Identify which cell holds the provided text, then report its [x, y] central coordinate. 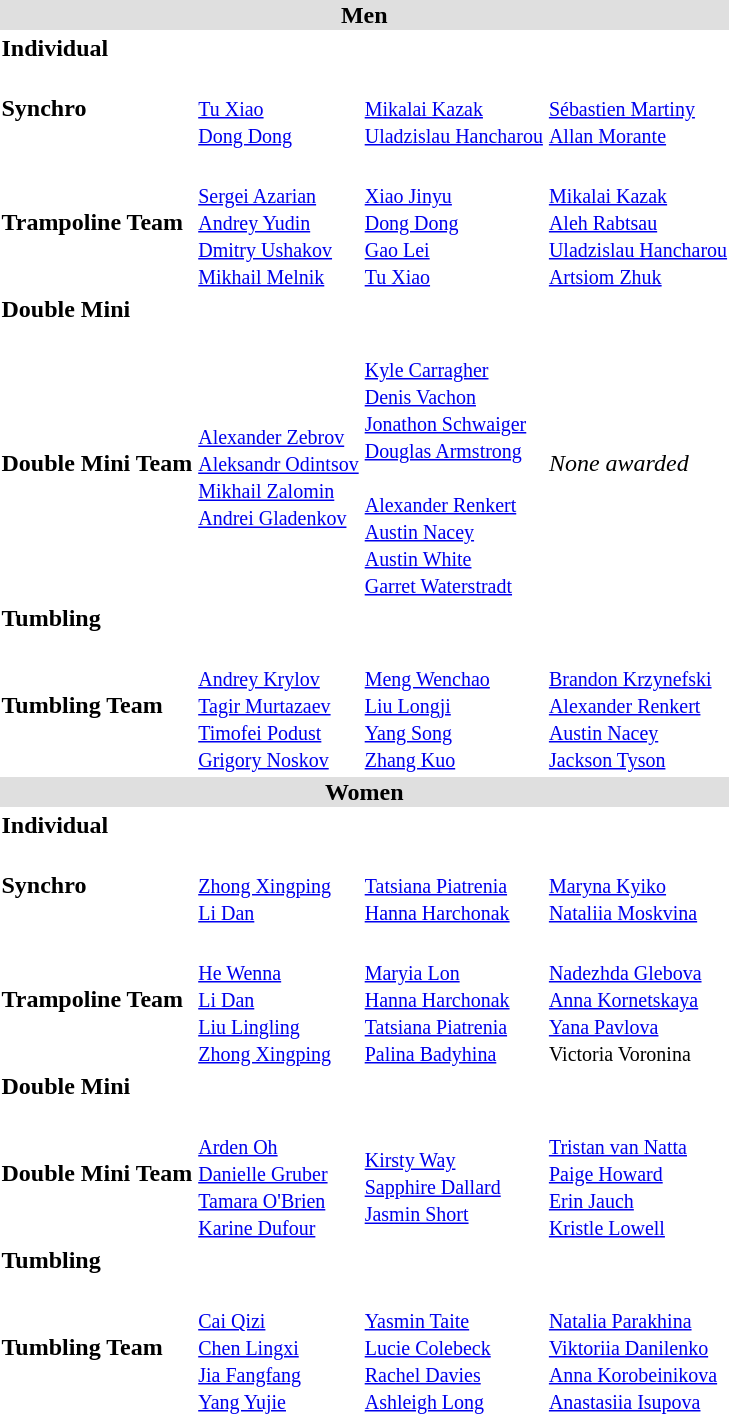
Tristan van NattaPaige HowardErin JauchKristle Lowell [638, 1173]
Mikalai KazakAleh RabtsauUladzislau HancharouArtsiom Zhuk [638, 222]
Tumbling Team [97, 705]
Tatsiana PiatreniaHanna Harchonak [454, 885]
Sergei AzarianAndrey YudinDmitry UshakovMikhail Melnik [278, 222]
Andrey KrylovTagir MurtazaevTimofei PodustGrigory Noskov [278, 705]
Zhong XingpingLi Dan [278, 885]
Brandon KrzynefskiAlexander RenkertAustin NaceyJackson Tyson [638, 705]
Xiao JinyuDong DongGao LeiTu Xiao [454, 222]
Meng WenchaoLiu LongjiYang SongZhang Kuo [454, 705]
Sébastien MartinyAllan Morante [638, 108]
Maryna KyikoNataliia Moskvina [638, 885]
Men [364, 15]
Women [364, 792]
Kirsty WaySapphire DallardJasmin Short [454, 1173]
Arden OhDanielle GruberTamara O'BrienKarine Dufour [278, 1173]
Maryia LonHanna HarchonakTatsiana PiatreniaPalina Badyhina [454, 999]
Kyle CarragherDenis VachonJonathon SchwaigerDouglas Armstrong Alexander RenkertAustin NaceyAustin WhiteGarret Waterstradt [454, 464]
Nadezhda GlebovaAnna KornetskayaYana PavlovaVictoria Voronina [638, 999]
Tu XiaoDong Dong [278, 108]
Alexander ZebrovAleksandr OdintsovMikhail ZalominAndrei Gladenkov [278, 464]
Mikalai KazakUladzislau Hancharou [454, 108]
He WennaLi DanLiu LinglingZhong Xingping [278, 999]
None awarded [638, 464]
